For the text-containing cell, return its midpoint in [X, Y] coordinate format. 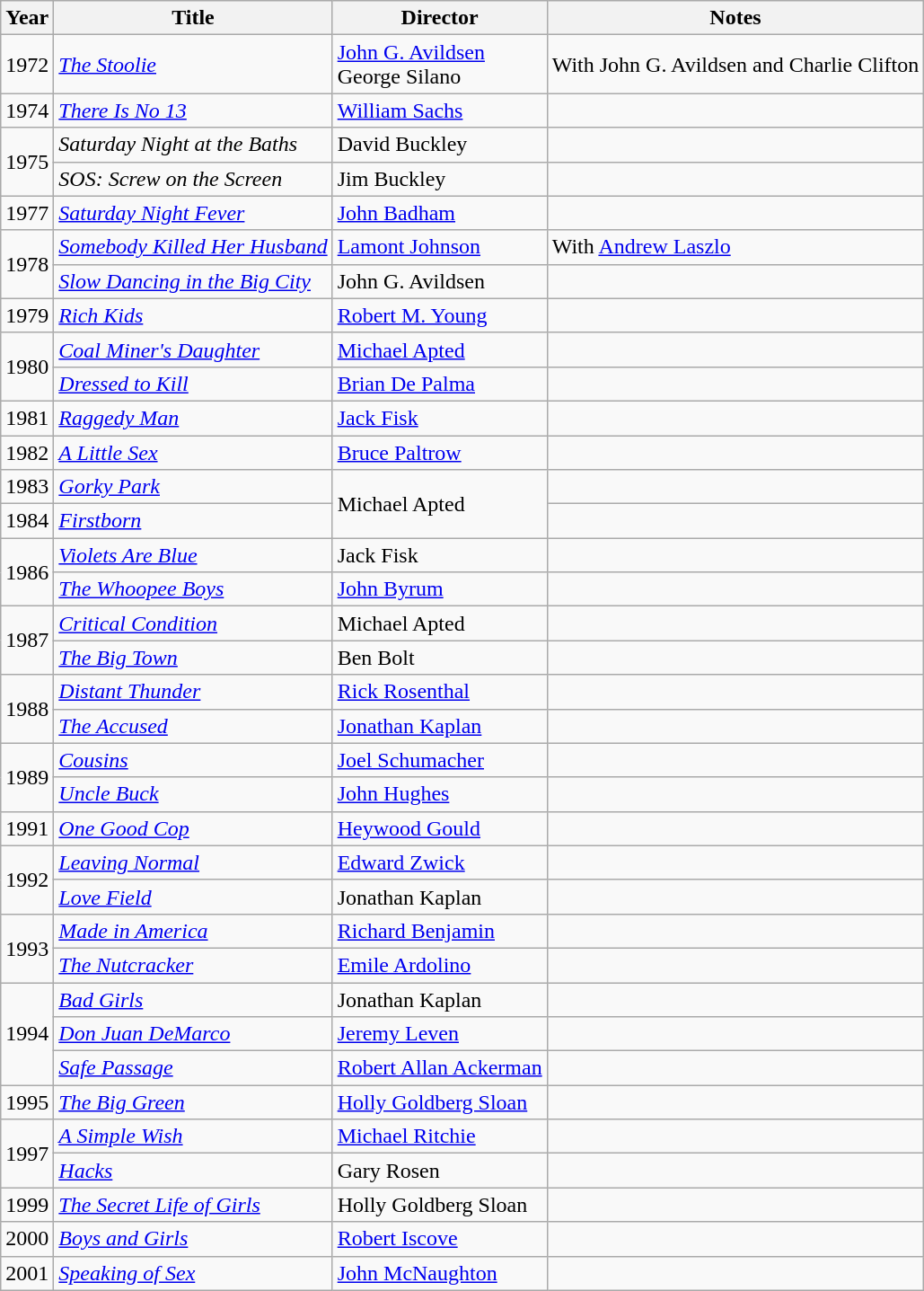
Robert M. Young [440, 315]
Boys and Girls [193, 1239]
John Byrum [440, 589]
Edward Zwick [440, 862]
With Andrew Laszlo [735, 247]
John Hughes [440, 794]
Dressed to Kill [193, 384]
The Big Town [193, 658]
Jeremy Leven [440, 1034]
Don Juan DeMarco [193, 1034]
Richard Benjamin [440, 931]
The Stoolie [193, 65]
Made in America [193, 931]
Michael Ritchie [440, 1136]
John McNaughton [440, 1273]
Title [193, 18]
1994 [27, 1034]
John G. Avildsen [440, 281]
Bruce Paltrow [440, 452]
Emile Ardolino [440, 965]
1974 [27, 111]
William Sachs [440, 111]
1997 [27, 1154]
1991 [27, 828]
2001 [27, 1273]
SOS: Screw on the Screen [193, 179]
1986 [27, 572]
Distant Thunder [193, 692]
Coal Miner's Daughter [193, 349]
1982 [27, 452]
David Buckley [440, 145]
Brian De Palma [440, 384]
1980 [27, 367]
The Big Green [193, 1102]
Uncle Buck [193, 794]
The Secret Life of Girls [193, 1205]
Bad Girls [193, 1000]
Slow Dancing in the Big City [193, 281]
Somebody Killed Her Husband [193, 247]
There Is No 13 [193, 111]
1987 [27, 641]
Critical Condition [193, 623]
With John G. Avildsen and Charlie Clifton [735, 65]
Hacks [193, 1171]
Year [27, 18]
A Simple Wish [193, 1136]
1989 [27, 777]
Heywood Gould [440, 828]
Saturday Night at the Baths [193, 145]
1984 [27, 521]
Ben Bolt [440, 658]
Rich Kids [193, 315]
The Nutcracker [193, 965]
Violets Are Blue [193, 555]
Lamont Johnson [440, 247]
The Whoopee Boys [193, 589]
Raggedy Man [193, 418]
Saturday Night Fever [193, 213]
John G. AvildsenGeorge Silano [440, 65]
Rick Rosenthal [440, 692]
Cousins [193, 760]
Gary Rosen [440, 1171]
Speaking of Sex [193, 1273]
Firstborn [193, 521]
1979 [27, 315]
Robert Iscove [440, 1239]
One Good Cop [193, 828]
1981 [27, 418]
Love Field [193, 897]
Notes [735, 18]
1977 [27, 213]
1978 [27, 264]
1983 [27, 487]
Director [440, 18]
Gorky Park [193, 487]
John Badham [440, 213]
1975 [27, 162]
Leaving Normal [193, 862]
1972 [27, 65]
The Accused [193, 726]
2000 [27, 1239]
Joel Schumacher [440, 760]
A Little Sex [193, 452]
1999 [27, 1205]
Jim Buckley [440, 179]
1992 [27, 880]
Robert Allan Ackerman [440, 1068]
Safe Passage [193, 1068]
1988 [27, 709]
1995 [27, 1102]
1993 [27, 948]
